Return the [x, y] coordinate for the center point of the cell that contains the specified text.  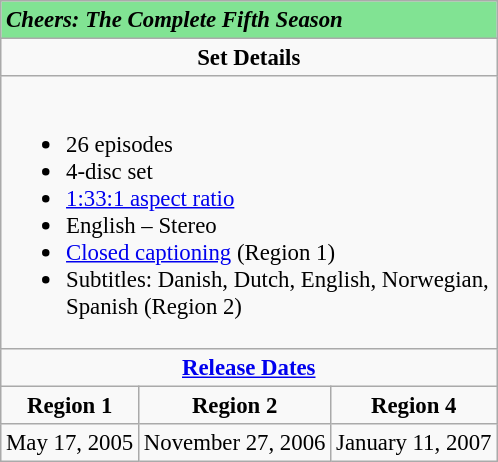
May 17, 2005 [70, 442]
Set Details [249, 58]
January 11, 2007 [414, 442]
Region 4 [414, 405]
Release Dates [249, 367]
Cheers: The Complete Fifth Season [249, 20]
Region 2 [235, 405]
26 episodes4-disc set1:33:1 aspect ratioEnglish – StereoClosed captioning (Region 1)Subtitles: Danish, Dutch, English, Norwegian, Spanish (Region 2) [249, 212]
November 27, 2006 [235, 442]
Region 1 [70, 405]
